Output the [X, Y] coordinate of the center of the cell containing the given text.  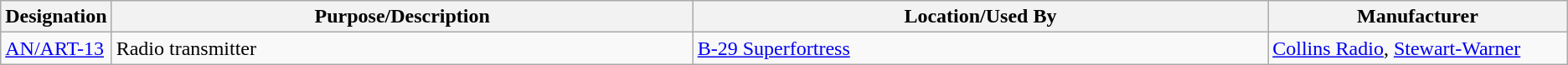
Manufacturer [1418, 17]
Collins Radio, Stewart-Warner [1418, 48]
Designation [56, 17]
Radio transmitter [402, 48]
Purpose/Description [402, 17]
Location/Used By [980, 17]
B-29 Superfortress [980, 48]
AN/ART-13 [56, 48]
